Determine the (X, Y) coordinate at the center of the cell enclosing the given text.  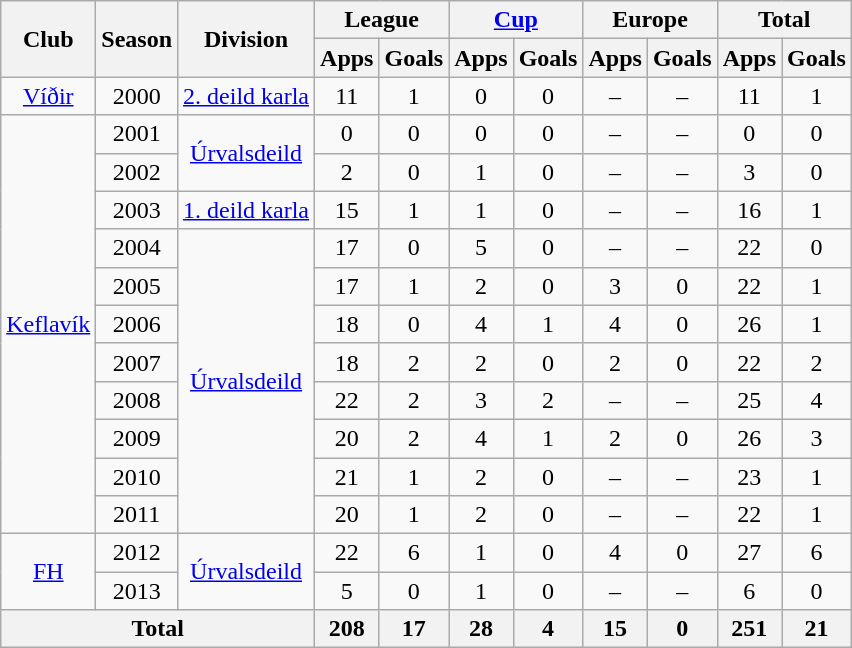
Division (246, 39)
2005 (137, 286)
27 (749, 553)
Keflavík (48, 324)
2. deild karla (246, 96)
Club (48, 39)
2010 (137, 477)
2000 (137, 96)
2006 (137, 324)
Víðir (48, 96)
2003 (137, 210)
23 (749, 477)
Cup (516, 20)
2009 (137, 438)
2004 (137, 248)
2013 (137, 591)
208 (347, 629)
251 (749, 629)
2011 (137, 515)
League (382, 20)
2007 (137, 362)
2002 (137, 172)
Season (137, 39)
2012 (137, 553)
28 (481, 629)
25 (749, 400)
2008 (137, 400)
1. deild karla (246, 210)
Europe (650, 20)
16 (749, 210)
2001 (137, 134)
FH (48, 572)
